Scan for the cell matching the given text and deliver its [X, Y] coordinate at center. 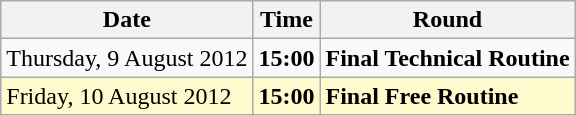
Thursday, 9 August 2012 [127, 58]
Date [127, 20]
Time [286, 20]
Friday, 10 August 2012 [127, 96]
Final Free Routine [448, 96]
Final Technical Routine [448, 58]
Round [448, 20]
